For the text-containing cell, return its midpoint in [x, y] coordinate format. 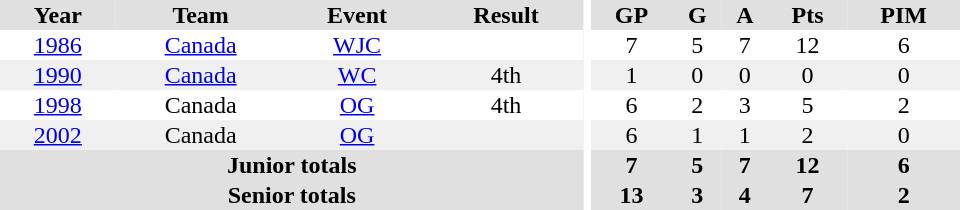
WJC [358, 45]
Result [506, 15]
1998 [58, 105]
Event [358, 15]
GP [631, 15]
Team [201, 15]
A [745, 15]
Pts [808, 15]
Year [58, 15]
2002 [58, 135]
1986 [58, 45]
1990 [58, 75]
4 [745, 195]
Junior totals [292, 165]
G [698, 15]
Senior totals [292, 195]
13 [631, 195]
WC [358, 75]
PIM [904, 15]
